Pinpoint the cell where the given text exists, returning its [X, Y] midpoint coordinate. 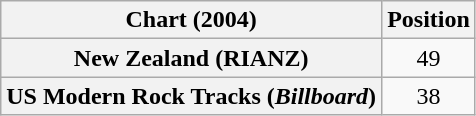
Position [429, 20]
New Zealand (RIANZ) [192, 58]
49 [429, 58]
Chart (2004) [192, 20]
38 [429, 96]
US Modern Rock Tracks (Billboard) [192, 96]
